Return (X, Y) of the center of cell containing provided text 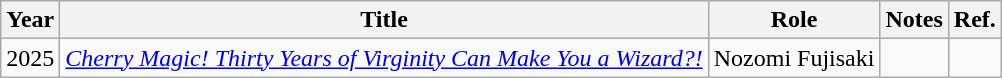
Title (384, 20)
Cherry Magic! Thirty Years of Virginity Can Make You a Wizard?! (384, 58)
Role (794, 20)
2025 (30, 58)
Ref. (974, 20)
Year (30, 20)
Nozomi Fujisaki (794, 58)
Notes (914, 20)
